Return [x, y] of the center of cell containing provided text 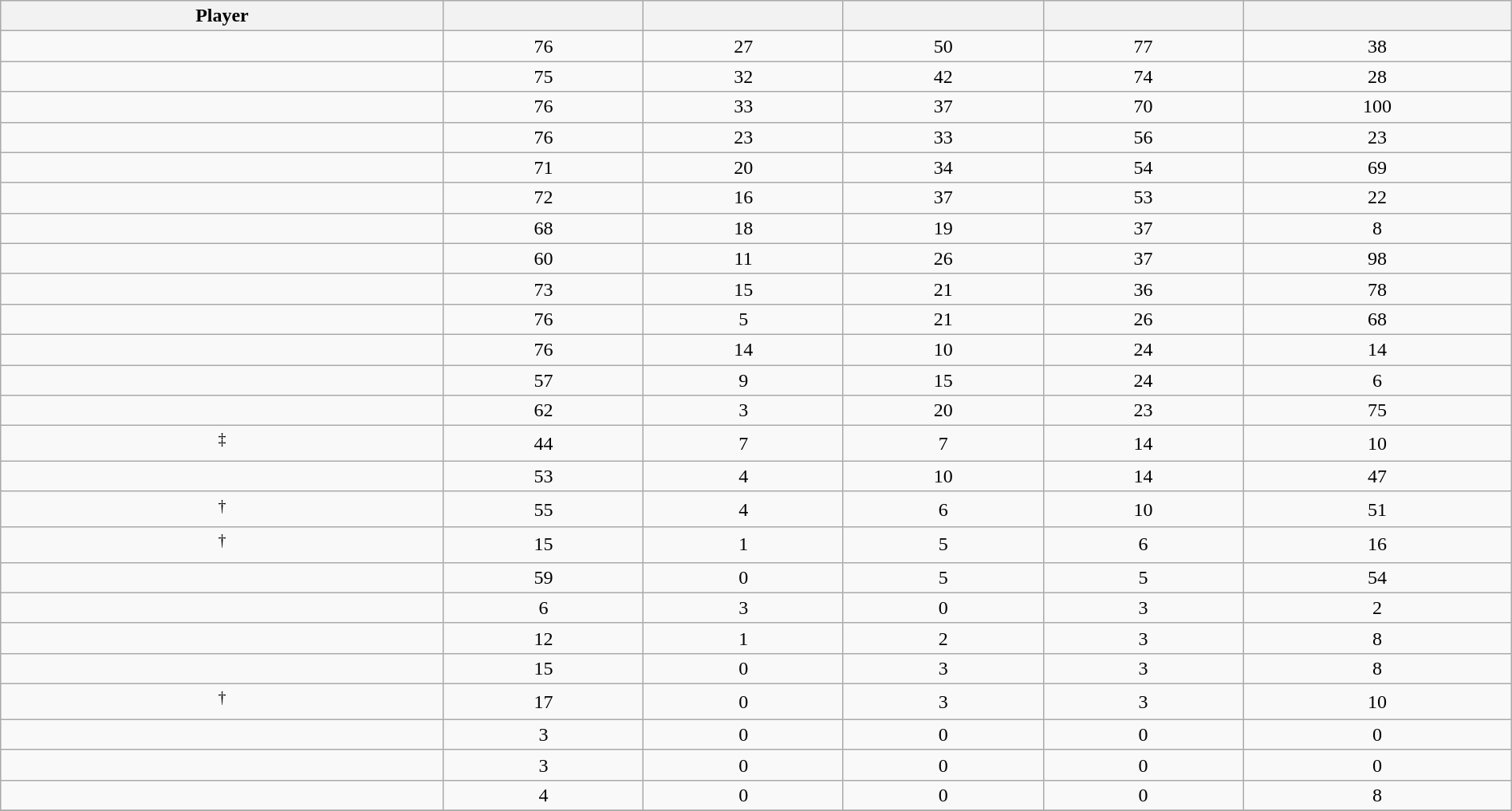
28 [1378, 77]
100 [1378, 107]
70 [1144, 107]
73 [544, 289]
50 [943, 46]
11 [743, 258]
18 [743, 228]
22 [1378, 198]
38 [1378, 46]
56 [1144, 137]
78 [1378, 289]
51 [1378, 509]
60 [544, 258]
62 [544, 411]
19 [943, 228]
59 [544, 577]
34 [943, 167]
72 [544, 198]
32 [743, 77]
‡ [222, 443]
77 [1144, 46]
27 [743, 46]
71 [544, 167]
98 [1378, 258]
9 [743, 380]
12 [544, 638]
47 [1378, 476]
42 [943, 77]
44 [544, 443]
55 [544, 509]
74 [1144, 77]
36 [1144, 289]
69 [1378, 167]
57 [544, 380]
17 [544, 702]
Player [222, 16]
